Return the [X, Y] coordinate for the center point of the cell that contains the specified text.  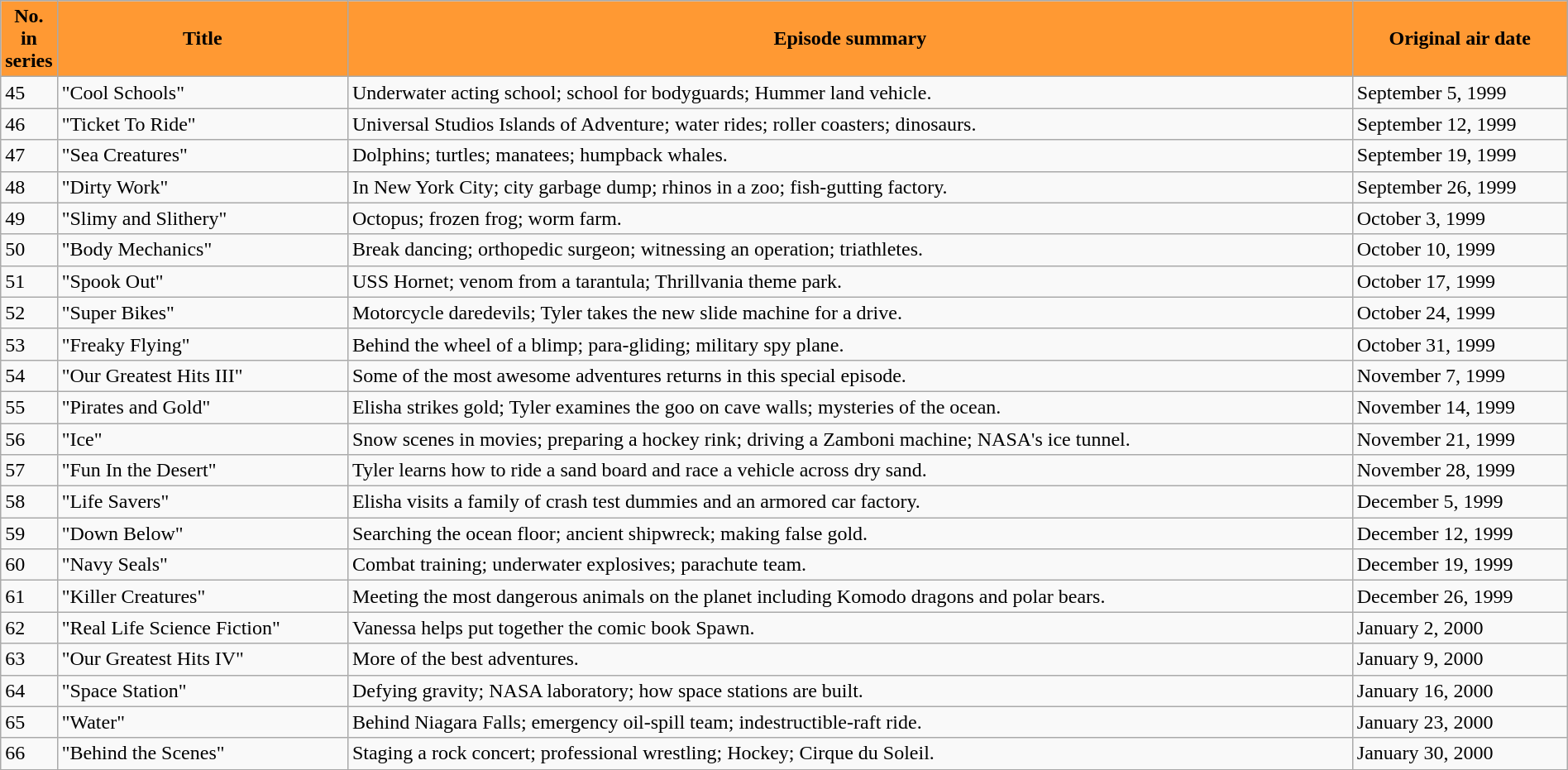
No. in series [29, 39]
September 26, 1999 [1460, 187]
November 14, 1999 [1460, 407]
57 [29, 471]
59 [29, 533]
Break dancing; orthopedic surgeon; witnessing an operation; triathletes. [850, 250]
November 28, 1999 [1460, 471]
Universal Studios Islands of Adventure; water rides; roller coasters; dinosaurs. [850, 124]
53 [29, 344]
46 [29, 124]
Staging a rock concert; professional wrestling; Hockey; Cirque du Soleil. [850, 753]
September 19, 1999 [1460, 155]
December 26, 1999 [1460, 596]
Defying gravity; NASA laboratory; how space stations are built. [850, 691]
50 [29, 250]
"Dirty Work" [202, 187]
October 3, 1999 [1460, 218]
49 [29, 218]
November 7, 1999 [1460, 375]
"Space Station" [202, 691]
"Real Life Science Fiction" [202, 628]
January 16, 2000 [1460, 691]
"Sea Creatures" [202, 155]
55 [29, 407]
October 10, 1999 [1460, 250]
In New York City; city garbage dump; rhinos in a zoo; fish-gutting factory. [850, 187]
Combat training; underwater explosives; parachute team. [850, 565]
47 [29, 155]
63 [29, 659]
Motorcycle daredevils; Tyler takes the new slide machine for a drive. [850, 313]
"Fun In the Desert" [202, 471]
October 17, 1999 [1460, 281]
USS Hornet; venom from a tarantula; Thrillvania theme park. [850, 281]
"Water" [202, 722]
January 9, 2000 [1460, 659]
"Pirates and Gold" [202, 407]
60 [29, 565]
62 [29, 628]
52 [29, 313]
September 12, 1999 [1460, 124]
61 [29, 596]
51 [29, 281]
Elisha visits a family of crash test dummies and an armored car factory. [850, 502]
Behind Niagara Falls; emergency oil-spill team; indestructible-raft ride. [850, 722]
Meeting the most dangerous animals on the planet including Komodo dragons and polar bears. [850, 596]
Vanessa helps put together the comic book Spawn. [850, 628]
January 2, 2000 [1460, 628]
66 [29, 753]
Tyler learns how to ride a sand board and race a vehicle across dry sand. [850, 471]
"Our Greatest Hits IV" [202, 659]
"Body Mechanics" [202, 250]
September 5, 1999 [1460, 93]
"Our Greatest Hits III" [202, 375]
Episode summary [850, 39]
"Ticket To Ride" [202, 124]
65 [29, 722]
Octopus; frozen frog; worm farm. [850, 218]
December 12, 1999 [1460, 533]
54 [29, 375]
48 [29, 187]
November 21, 1999 [1460, 439]
Title [202, 39]
"Spook Out" [202, 281]
October 24, 1999 [1460, 313]
More of the best adventures. [850, 659]
Searching the ocean floor; ancient shipwreck; making false gold. [850, 533]
Underwater acting school; school for bodyguards; Hummer land vehicle. [850, 93]
Some of the most awesome adventures returns in this special episode. [850, 375]
64 [29, 691]
"Super Bikes" [202, 313]
Elisha strikes gold; Tyler examines the goo on cave walls; mysteries of the ocean. [850, 407]
"Life Savers" [202, 502]
Original air date [1460, 39]
January 30, 2000 [1460, 753]
"Behind the Scenes" [202, 753]
"Cool Schools" [202, 93]
Dolphins; turtles; manatees; humpback whales. [850, 155]
"Freaky Flying" [202, 344]
56 [29, 439]
"Down Below" [202, 533]
December 5, 1999 [1460, 502]
58 [29, 502]
45 [29, 93]
"Killer Creatures" [202, 596]
"Navy Seals" [202, 565]
"Ice" [202, 439]
Behind the wheel of a blimp; para-gliding; military spy plane. [850, 344]
Snow scenes in movies; preparing a hockey rink; driving a Zamboni machine; NASA's ice tunnel. [850, 439]
"Slimy and Slithery" [202, 218]
January 23, 2000 [1460, 722]
December 19, 1999 [1460, 565]
October 31, 1999 [1460, 344]
